Determine the (x, y) coordinate at the center of the cell enclosing the given text.  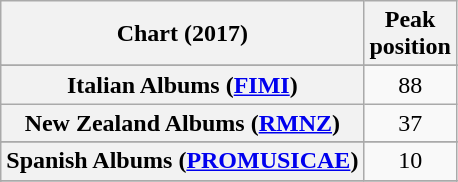
10 (410, 161)
Spanish Albums (PROMUSICAE) (182, 161)
Peak position (410, 34)
Chart (2017) (182, 34)
Italian Albums (FIMI) (182, 85)
88 (410, 85)
New Zealand Albums (RMNZ) (182, 123)
37 (410, 123)
